From the cell containing the given text, extract its center point as [x, y] coordinate. 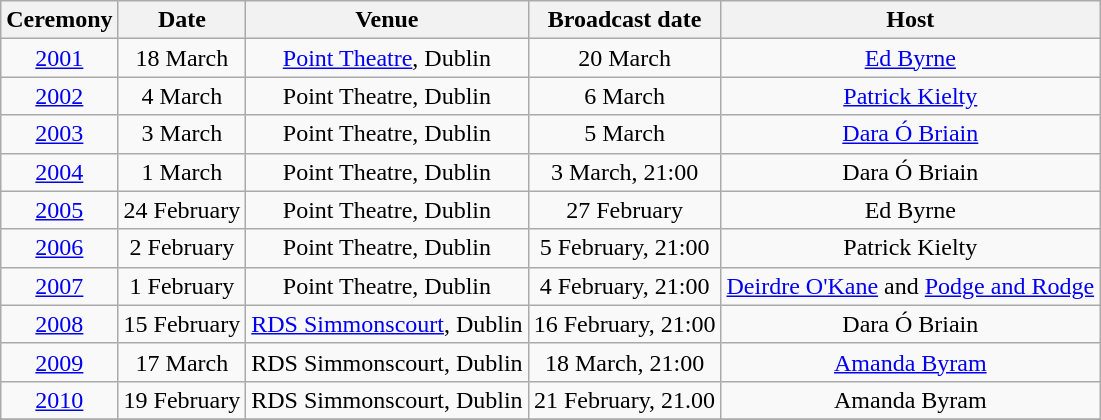
Deirdre O'Kane and Podge and Rodge [910, 286]
2003 [60, 134]
27 February [624, 210]
1 March [182, 172]
2007 [60, 286]
18 March, 21:00 [624, 362]
2009 [60, 362]
4 February, 21:00 [624, 286]
Broadcast date [624, 20]
2 February [182, 248]
4 March [182, 96]
2006 [60, 248]
Date [182, 20]
2002 [60, 96]
2010 [60, 400]
Venue [387, 20]
5 March [624, 134]
6 March [624, 96]
Ceremony [60, 20]
2001 [60, 58]
18 March [182, 58]
3 March, 21:00 [624, 172]
21 February, 21.00 [624, 400]
17 March [182, 362]
24 February [182, 210]
15 February [182, 324]
2004 [60, 172]
1 February [182, 286]
5 February, 21:00 [624, 248]
Host [910, 20]
19 February [182, 400]
3 March [182, 134]
2008 [60, 324]
2005 [60, 210]
16 February, 21:00 [624, 324]
20 March [624, 58]
